Return the (X, Y) coordinate for the center point of the cell that contains the specified text.  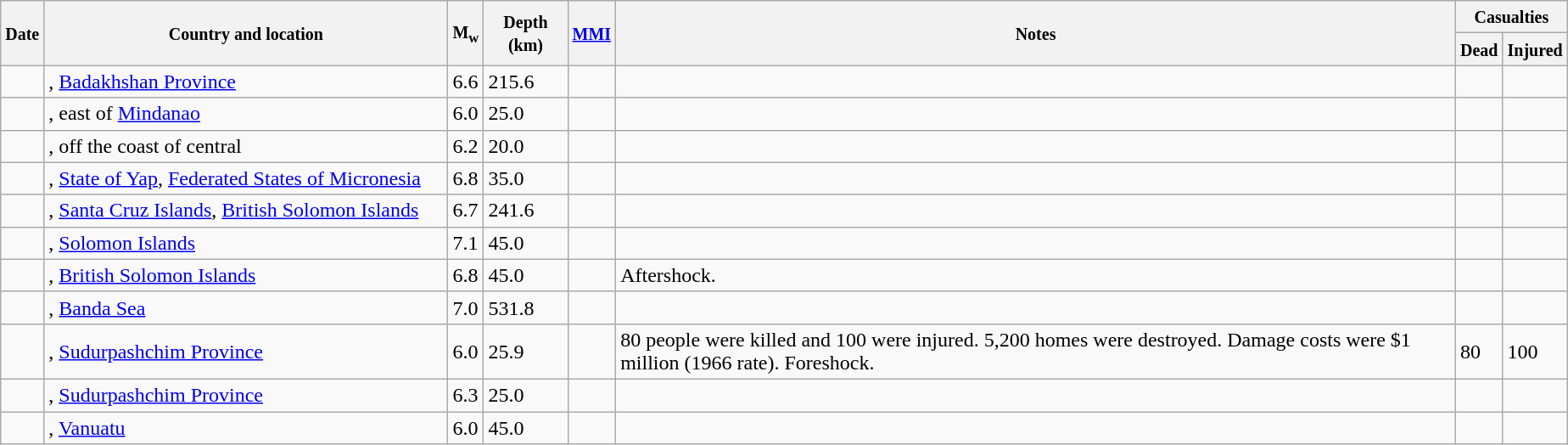
, Badakhshan Province (246, 82)
80 people were killed and 100 were injured. 5,200 homes were destroyed. Damage costs were $1 million (1966 rate). Foreshock. (1036, 352)
241.6 (526, 211)
6.3 (466, 395)
7.0 (466, 307)
80 (1479, 352)
Dead (1479, 49)
531.8 (526, 307)
100 (1535, 352)
Casualties (1511, 17)
7.1 (466, 243)
Injured (1535, 49)
, Solomon Islands (246, 243)
, British Solomon Islands (246, 275)
Mw (466, 33)
, State of Yap, Federated States of Micronesia (246, 178)
, east of Mindanao (246, 114)
Depth (km) (526, 33)
6.7 (466, 211)
25.9 (526, 352)
, Vanuatu (246, 427)
MMI (592, 33)
215.6 (526, 82)
, Banda Sea (246, 307)
Country and location (246, 33)
35.0 (526, 178)
Notes (1036, 33)
20.0 (526, 146)
6.6 (466, 82)
, off the coast of central (246, 146)
6.2 (466, 146)
Date (22, 33)
, Santa Cruz Islands, British Solomon Islands (246, 211)
Aftershock. (1036, 275)
